Extract the (x, y) coordinate from the center of the cell holding the provided text.  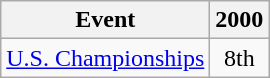
Event (106, 20)
8th (240, 58)
2000 (240, 20)
U.S. Championships (106, 58)
